Detect which cell encompasses the target text, then output its [x, y] center coordinate. 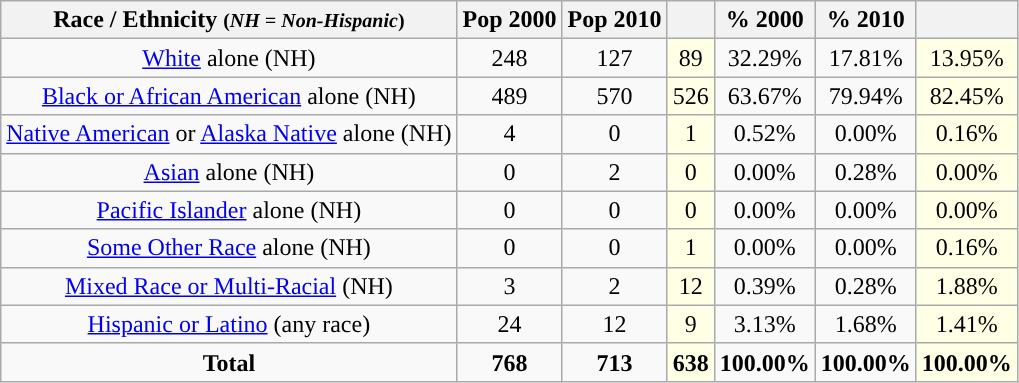
Pacific Islander alone (NH) [229, 210]
% 2000 [764, 20]
% 2010 [866, 20]
9 [690, 324]
Native American or Alaska Native alone (NH) [229, 134]
Some Other Race alone (NH) [229, 248]
63.67% [764, 96]
1.88% [966, 286]
4 [510, 134]
17.81% [866, 58]
489 [510, 96]
24 [510, 324]
Pop 2000 [510, 20]
White alone (NH) [229, 58]
248 [510, 58]
526 [690, 96]
0.52% [764, 134]
Total [229, 362]
0.39% [764, 286]
Black or African American alone (NH) [229, 96]
Asian alone (NH) [229, 172]
Pop 2010 [614, 20]
1.41% [966, 324]
768 [510, 362]
Race / Ethnicity (NH = Non-Hispanic) [229, 20]
3 [510, 286]
570 [614, 96]
Mixed Race or Multi-Racial (NH) [229, 286]
13.95% [966, 58]
Hispanic or Latino (any race) [229, 324]
32.29% [764, 58]
127 [614, 58]
82.45% [966, 96]
3.13% [764, 324]
89 [690, 58]
79.94% [866, 96]
638 [690, 362]
1.68% [866, 324]
713 [614, 362]
